From the cell containing the given text, extract its center point as (x, y) coordinate. 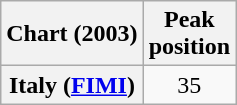
35 (189, 85)
Chart (2003) (72, 34)
Peakposition (189, 34)
Italy (FIMI) (72, 85)
